Provide the [X, Y] coordinate of the cell's center where the given text is located.  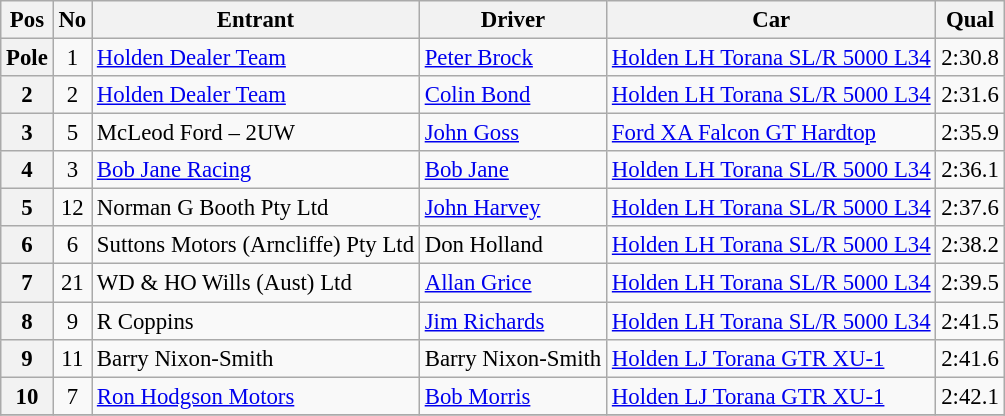
2:37.6 [970, 208]
Don Holland [512, 245]
Ron Hodgson Motors [256, 396]
4 [27, 170]
Entrant [256, 20]
Bob Jane [512, 170]
Pos [27, 20]
2:35.9 [970, 133]
21 [72, 283]
Bob Morris [512, 396]
8 [27, 321]
No [72, 20]
Qual [970, 20]
WD & HO Wills (Aust) Ltd [256, 283]
John Goss [512, 133]
2:39.5 [970, 283]
Norman G Booth Pty Ltd [256, 208]
Driver [512, 20]
2:38.2 [970, 245]
Colin Bond [512, 95]
Bob Jane Racing [256, 170]
12 [72, 208]
11 [72, 358]
McLeod Ford – 2UW [256, 133]
2:41.6 [970, 358]
10 [27, 396]
2:42.1 [970, 396]
John Harvey [512, 208]
Suttons Motors (Arncliffe) Pty Ltd [256, 245]
2:30.8 [970, 58]
1 [72, 58]
Car [772, 20]
Pole [27, 58]
2:31.6 [970, 95]
Peter Brock [512, 58]
2:41.5 [970, 321]
2:36.1 [970, 170]
Ford XA Falcon GT Hardtop [772, 133]
Allan Grice [512, 283]
R Coppins [256, 321]
Jim Richards [512, 321]
